Search for the cell housing the specified text and yield its (x, y) center coordinate. 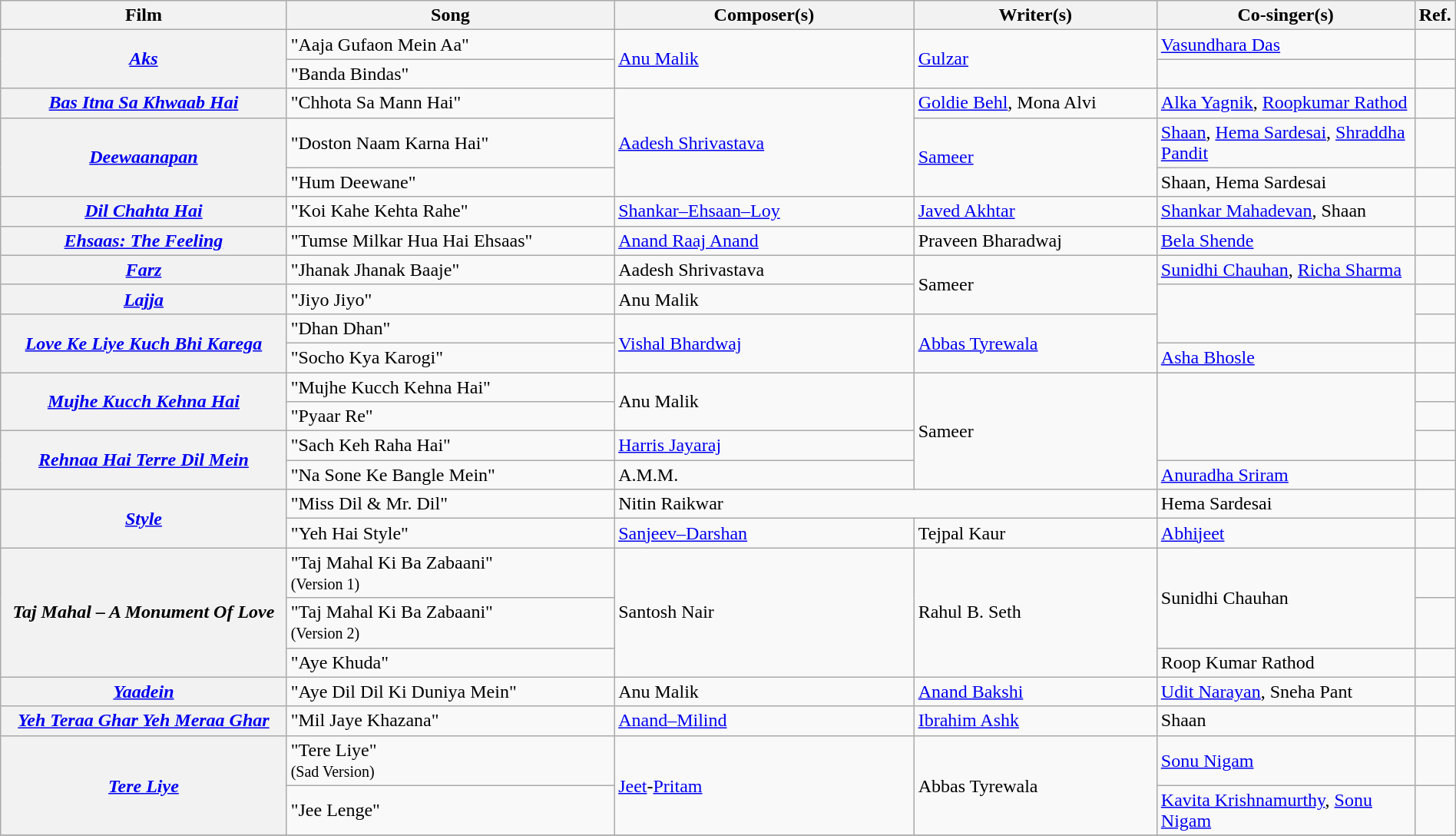
"Mujhe Kucch Kehna Hai" (450, 386)
Tejpal Kaur (1035, 533)
Asha Bhosle (1286, 357)
Shankar Mahadevan, Shaan (1286, 211)
Mujhe Kucch Kehna Hai (144, 401)
Dil Chahta Hai (144, 211)
Co-singer(s) (1286, 15)
"Aye Dil Dil Ki Duniya Mein" (450, 692)
Sanjeev–Darshan (765, 533)
A.M.M. (765, 475)
Tere Liye (144, 785)
Rahul B. Seth (1035, 612)
Sonu Nigam (1286, 761)
Rehnaa Hai Terre Dil Mein (144, 460)
Goldie Behl, Mona Alvi (1035, 103)
Film (144, 15)
Ref. (1434, 15)
"Jiyo Jiyo" (450, 299)
"Yeh Hai Style" (450, 533)
"Jhanak Jhanak Baaje" (450, 270)
Bela Shende (1286, 241)
Shankar–Ehsaan–Loy (765, 211)
Praveen Bharadwaj (1035, 241)
Shaan, Hema Sardesai, Shraddha Pandit (1286, 143)
Alka Yagnik, Roopkumar Rathod (1286, 103)
Love Ke Liye Kuch Bhi Karega (144, 343)
Ibrahim Ashk (1035, 721)
Deewaanapan (144, 157)
Taj Mahal – A Monument Of Love (144, 612)
Lajja (144, 299)
Writer(s) (1035, 15)
Vasundhara Das (1286, 45)
"Jee Lenge" (450, 810)
Vishal Bhardwaj (765, 343)
Sunidhi Chauhan, Richa Sharma (1286, 270)
Aks (144, 59)
Song (450, 15)
Style (144, 519)
Shaan (1286, 721)
"Pyaar Re" (450, 416)
"Chhota Sa Mann Hai" (450, 103)
Anand Raaj Anand (765, 241)
Ehsaas: The Feeling (144, 241)
Abhijeet (1286, 533)
Roop Kumar Rathod (1286, 662)
"Sach Keh Raha Hai" (450, 446)
"Hum Deewane" (450, 182)
"Miss Dil & Mr. Dil" (450, 504)
Farz (144, 270)
Udit Narayan, Sneha Pant (1286, 692)
"Tere Liye"(Sad Version) (450, 761)
Anuradha Sriram (1286, 475)
"Taj Mahal Ki Ba Zabaani"(Version 1) (450, 573)
Sunidhi Chauhan (1286, 598)
"Taj Mahal Ki Ba Zabaani"(Version 2) (450, 622)
Gulzar (1035, 59)
Jeet-Pritam (765, 785)
"Dhan Dhan" (450, 328)
"Koi Kahe Kehta Rahe" (450, 211)
Composer(s) (765, 15)
Kavita Krishnamurthy, Sonu Nigam (1286, 810)
Hema Sardesai (1286, 504)
Harris Jayaraj (765, 446)
Javed Akhtar (1035, 211)
"Socho Kya Karogi" (450, 357)
Anand Bakshi (1035, 692)
Bas Itna Sa Khwaab Hai (144, 103)
"Aye Khuda" (450, 662)
Yeh Teraa Ghar Yeh Meraa Ghar (144, 721)
"Tumse Milkar Hua Hai Ehsaas" (450, 241)
"Aaja Gufaon Mein Aa" (450, 45)
Nitin Raikwar (886, 504)
Shaan, Hema Sardesai (1286, 182)
Anand–Milind (765, 721)
"Na Sone Ke Bangle Mein" (450, 475)
Yaadein (144, 692)
"Banda Bindas" (450, 74)
Santosh Nair (765, 612)
"Mil Jaye Khazana" (450, 721)
"Doston Naam Karna Hai" (450, 143)
